Return [x, y] of the center of cell containing provided text 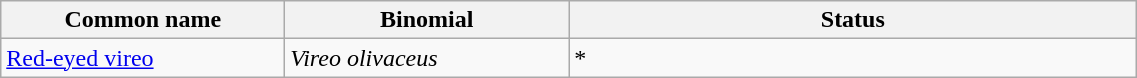
Red-eyed vireo [143, 58]
Common name [143, 20]
* [853, 58]
Vireo olivaceus [427, 58]
Status [853, 20]
Binomial [427, 20]
